Find where the given text appears and provide that cell's center as (X, Y) coordinate. 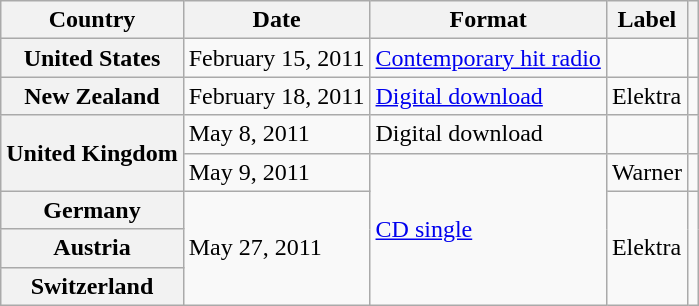
February 15, 2011 (276, 58)
February 18, 2011 (276, 96)
Date (276, 20)
Country (92, 20)
New Zealand (92, 96)
Germany (92, 210)
May 27, 2011 (276, 248)
Label (646, 20)
Warner (646, 172)
United Kingdom (92, 153)
United States (92, 58)
Format (488, 20)
May 9, 2011 (276, 172)
Contemporary hit radio (488, 58)
CD single (488, 229)
Switzerland (92, 286)
May 8, 2011 (276, 134)
Austria (92, 248)
